Identify which cell holds the provided text, then report its [x, y] central coordinate. 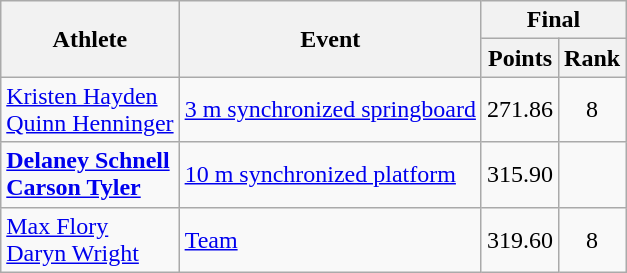
Athlete [90, 39]
271.86 [520, 110]
Team [330, 240]
Kristen HaydenQuinn Henninger [90, 110]
315.90 [520, 174]
Final [553, 20]
Delaney SchnellCarson Tyler [90, 174]
Rank [592, 58]
Max FloryDaryn Wright [90, 240]
10 m synchronized platform [330, 174]
Event [330, 39]
Points [520, 58]
319.60 [520, 240]
3 m synchronized springboard [330, 110]
